Locate the cell with the specified text and output its [X, Y] center coordinate. 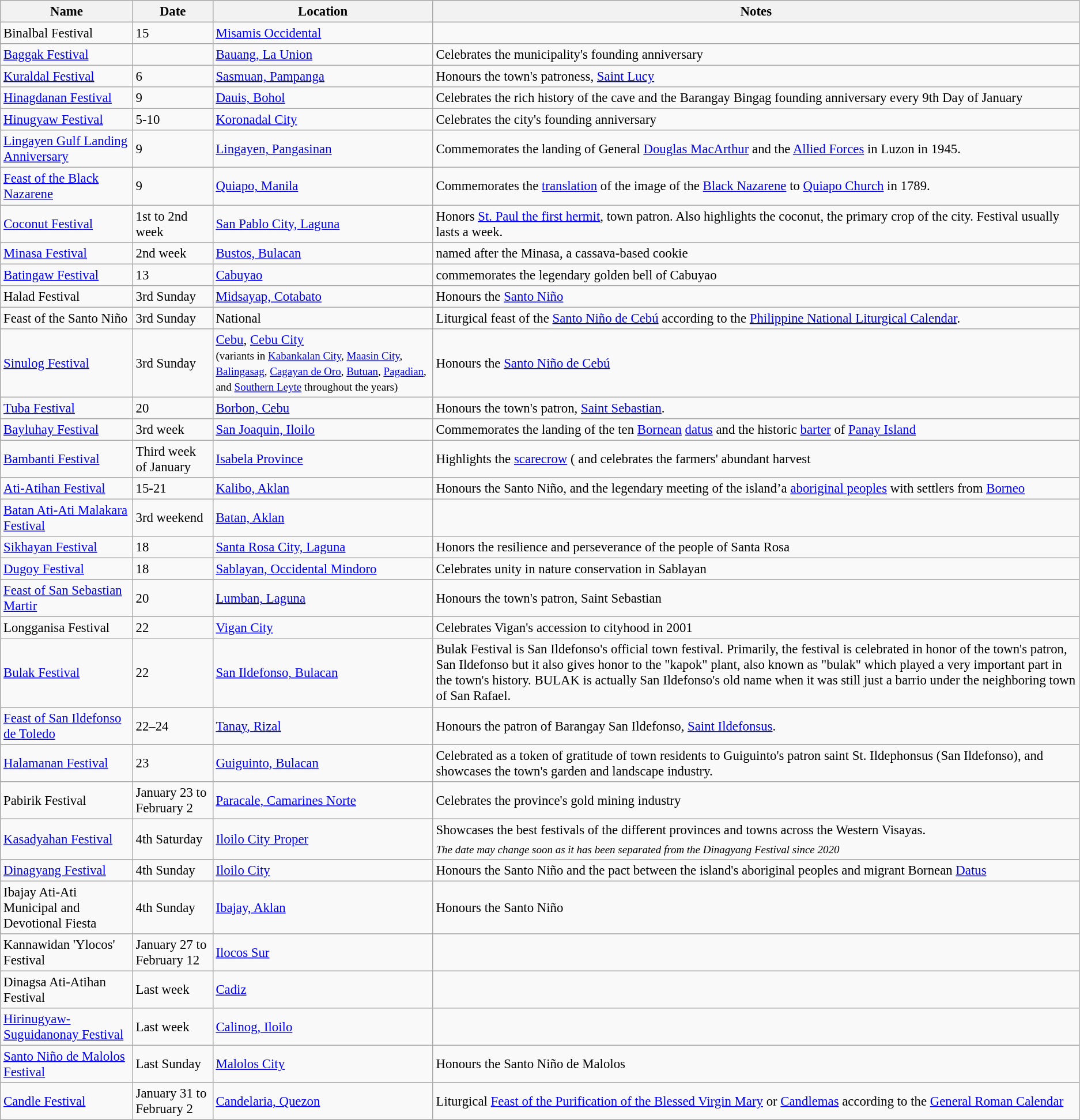
Coconut Festival [67, 224]
Honours the town's patroness, Saint Lucy [756, 77]
Cabuyao [323, 275]
Honours the Santo Niño and the pact between the island's aboriginal peoples and migrant Bornean Datus [756, 871]
Honours the Santo Niño de Cebú [756, 363]
January 31 to February 2 [173, 1102]
named after the Minasa, a cassava-based cookie [756, 253]
Sinulog Festival [67, 363]
Ilocos Sur [323, 953]
Guiguinto, Bulacan [323, 763]
Tanay, Rizal [323, 726]
Celebrates the city's founding anniversary [756, 120]
Santo Niño de Malolos Festival [67, 1065]
13 [173, 275]
3rd weekend [173, 519]
Name [67, 12]
Bauang, La Union [323, 55]
San Joaquin, Iloilo [323, 430]
Vigan City [323, 628]
Feast of San Sebastian Martir [67, 598]
Quiapo, Manila [323, 187]
Binalbal Festival [67, 33]
Celebrates the rich history of the cave and the Barangay Bingag founding anniversary every 9th Day of January [756, 98]
Bulak Festival [67, 673]
Last Sunday [173, 1065]
Isabela Province [323, 459]
Cebu, Cebu City(variants in Kabankalan City, Maasin City, Balingasag, Cagayan de Oro, Butuan, Pagadian, and Southern Leyte throughout the years) [323, 363]
Ibajay, Aklan [323, 907]
Lingayen Gulf Landing Anniversary [67, 149]
Batan Ati-Ati Malakara Festival [67, 519]
Third week of January [173, 459]
Borbon, Cebu [323, 408]
Ibajay Ati-Ati Municipal and Devotional Fiesta [67, 907]
Kannawidan 'Ylocos' Festival [67, 953]
Highlights the scarecrow ( and celebrates the farmers' abundant harvest [756, 459]
Paracale, Camarines Norte [323, 800]
Lumban, Laguna [323, 598]
Commemorates the landing of General Douglas MacArthur and the Allied Forces in Luzon in 1945. [756, 149]
Hirinugyaw-Suguidanonay Festival [67, 1027]
Candelaria, Quezon [323, 1102]
Midsayap, Cotabato [323, 296]
Feast of the Santo Niño [67, 318]
Sablayan, Occidental Mindoro [323, 569]
Baggak Festival [67, 55]
Location [323, 12]
Hinagdanan Festival [67, 98]
Bambanti Festival [67, 459]
Honors the resilience and perseverance of the people of Santa Rosa [756, 547]
Tuba Festival [67, 408]
Commemorates the landing of the ten Bornean datus and the historic barter of Panay Island [756, 430]
Liturgical Feast of the Purification of the Blessed Virgin Mary or Candlemas according to the General Roman Calendar [756, 1102]
Honours the Santo Niño, and the legendary meeting of the island’a aboriginal peoples with settlers from Borneo [756, 489]
Kasadyahan Festival [67, 839]
Kalibo, Aklan [323, 489]
Feast of the Black Nazarene [67, 187]
2nd week [173, 253]
National [323, 318]
Dugoy Festival [67, 569]
Celebrates unity in nature conservation in Sablayan [756, 569]
Bustos, Bulacan [323, 253]
Candle Festival [67, 1102]
Calinog, Iloilo [323, 1027]
6 [173, 77]
22–24 [173, 726]
Celebrates the municipality's founding anniversary [756, 55]
January 23 to February 2 [173, 800]
Malolos City [323, 1065]
Kuraldal Festival [67, 77]
Honours the patron of Barangay San Ildefonso, Saint Ildefonsus. [756, 726]
15-21 [173, 489]
Minasa Festival [67, 253]
Honours the town's patron, Saint Sebastian. [756, 408]
Sikhayan Festival [67, 547]
Ati-Atihan Festival [67, 489]
Date [173, 12]
Iloilo City Proper [323, 839]
Honours the town's patron, Saint Sebastian [756, 598]
Honours the Santo Niño de Malolos [756, 1065]
Commemorates the translation of the image of the Black Nazarene to Quiapo Church in 1789. [756, 187]
Liturgical feast of the Santo Niño de Cebú according to the Philippine National Liturgical Calendar. [756, 318]
San Ildefonso, Bulacan [323, 673]
Bayluhay Festival [67, 430]
commemorates the legendary golden bell of Cabuyao [756, 275]
3rd week [173, 430]
Santa Rosa City, Laguna [323, 547]
Batan, Aklan [323, 519]
Sasmuan, Pampanga [323, 77]
Koronadal City [323, 120]
Hinugyaw Festival [67, 120]
4th Saturday [173, 839]
Dinagsa Ati-Atihan Festival [67, 990]
5-10 [173, 120]
23 [173, 763]
Longganisa Festival [67, 628]
Pabirik Festival [67, 800]
15 [173, 33]
Celebrates the province's gold mining industry [756, 800]
Dauis, Bohol [323, 98]
Honors St. Paul the first hermit, town patron. Also highlights the coconut, the primary crop of the city. Festival usually lasts a week. [756, 224]
San Pablo City, Laguna [323, 224]
Misamis Occidental [323, 33]
January 27 to February 12 [173, 953]
1st to 2nd week [173, 224]
Halad Festival [67, 296]
Batingaw Festival [67, 275]
Feast of San Ildefonso de Toledo [67, 726]
Halamanan Festival [67, 763]
Iloilo City [323, 871]
Cadiz [323, 990]
Dinagyang Festival [67, 871]
Lingayen, Pangasinan [323, 149]
Notes [756, 12]
Celebrates Vigan's accession to cityhood in 2001 [756, 628]
